Search for the cell housing the specified text and yield its [x, y] center coordinate. 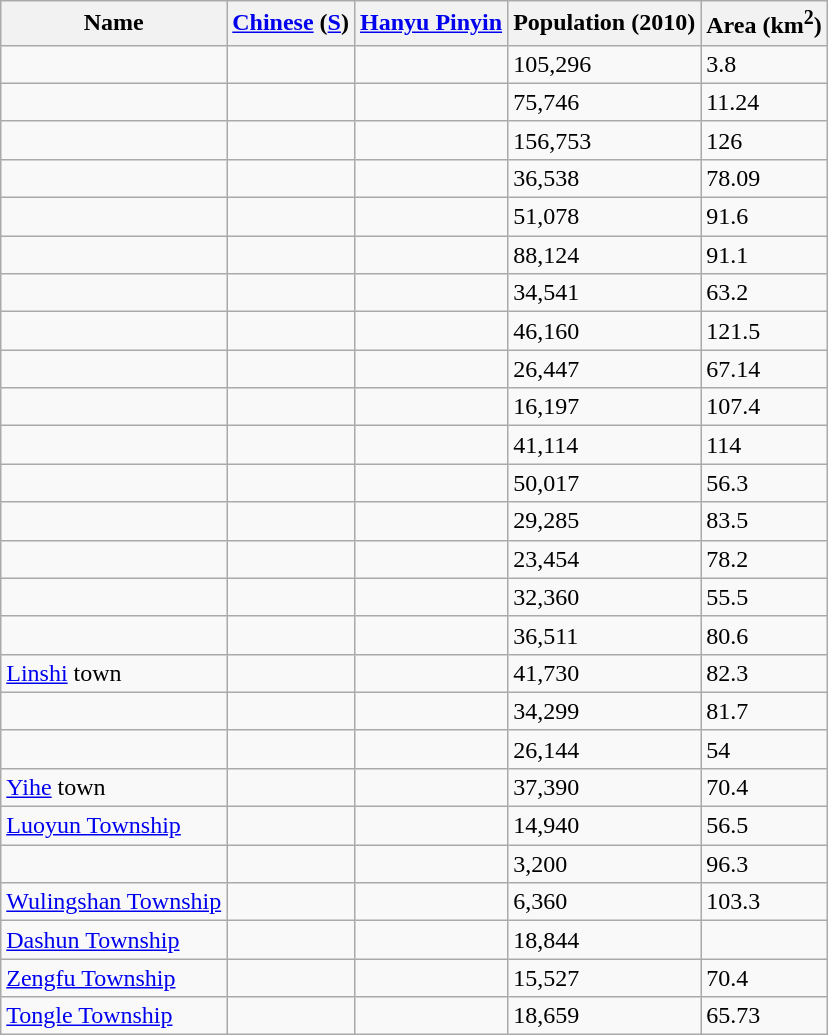
156,753 [604, 140]
Linshi town [114, 673]
81.7 [764, 711]
51,078 [604, 217]
78.09 [764, 178]
67.14 [764, 369]
56.5 [764, 826]
18,659 [604, 1016]
82.3 [764, 673]
15,527 [604, 978]
103.3 [764, 902]
41,730 [604, 673]
Zengfu Township [114, 978]
121.5 [764, 331]
63.2 [764, 293]
Luoyun Township [114, 826]
11.24 [764, 102]
Hanyu Pinyin [430, 24]
83.5 [764, 521]
41,114 [604, 445]
75,746 [604, 102]
23,454 [604, 559]
88,124 [604, 255]
105,296 [604, 64]
32,360 [604, 597]
55.5 [764, 597]
14,940 [604, 826]
Tongle Township [114, 1016]
114 [764, 445]
Dashun Township [114, 940]
91.6 [764, 217]
56.3 [764, 483]
37,390 [604, 787]
80.6 [764, 635]
36,538 [604, 178]
Name [114, 24]
34,299 [604, 711]
36,511 [604, 635]
26,144 [604, 749]
26,447 [604, 369]
34,541 [604, 293]
78.2 [764, 559]
3.8 [764, 64]
91.1 [764, 255]
18,844 [604, 940]
96.3 [764, 864]
3,200 [604, 864]
126 [764, 140]
Population (2010) [604, 24]
65.73 [764, 1016]
54 [764, 749]
Chinese (S) [291, 24]
Wulingshan Township [114, 902]
107.4 [764, 407]
50,017 [604, 483]
29,285 [604, 521]
Area (km2) [764, 24]
46,160 [604, 331]
6,360 [604, 902]
Yihe town [114, 787]
16,197 [604, 407]
